Extract the (X, Y) coordinate from the center of the cell holding the provided text.  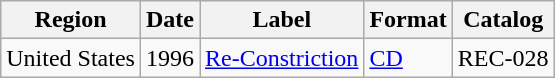
Label (282, 20)
Region (71, 20)
Date (170, 20)
United States (71, 58)
Catalog (503, 20)
CD (408, 58)
Re-Constriction (282, 58)
Format (408, 20)
REC-028 (503, 58)
1996 (170, 58)
